For the text-containing cell, return its midpoint in [x, y] coordinate format. 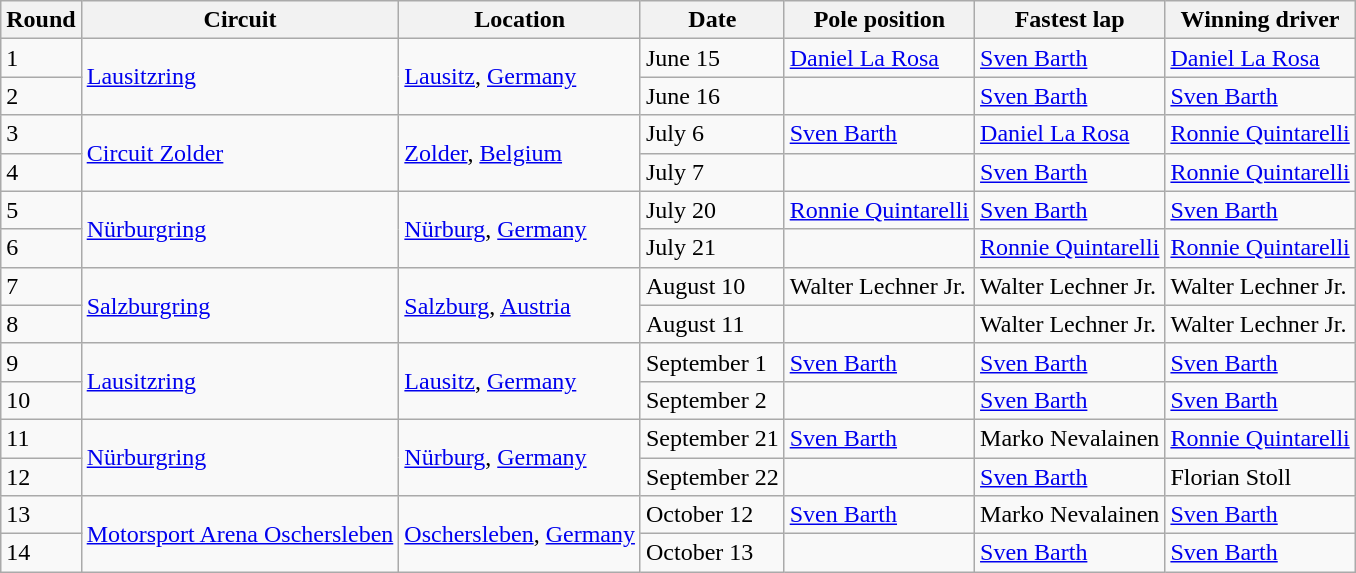
3 [41, 134]
12 [41, 477]
Oschersleben, Germany [520, 534]
October 13 [712, 553]
Circuit [240, 20]
Location [520, 20]
5 [41, 210]
14 [41, 553]
July 6 [712, 134]
July 20 [712, 210]
7 [41, 286]
11 [41, 438]
13 [41, 515]
4 [41, 172]
August 11 [712, 324]
9 [41, 362]
September 22 [712, 477]
Motorsport Arena Oschersleben [240, 534]
June 15 [712, 58]
Date [712, 20]
10 [41, 400]
Florian Stoll [1260, 477]
Zolder, Belgium [520, 153]
8 [41, 324]
Winning driver [1260, 20]
Round [41, 20]
September 21 [712, 438]
September 1 [712, 362]
July 7 [712, 172]
2 [41, 96]
Fastest lap [1070, 20]
July 21 [712, 248]
1 [41, 58]
6 [41, 248]
Circuit Zolder [240, 153]
Salzburg, Austria [520, 305]
September 2 [712, 400]
Salzburgring [240, 305]
Pole position [879, 20]
October 12 [712, 515]
June 16 [712, 96]
August 10 [712, 286]
